Return (x, y) of the center of cell containing provided text 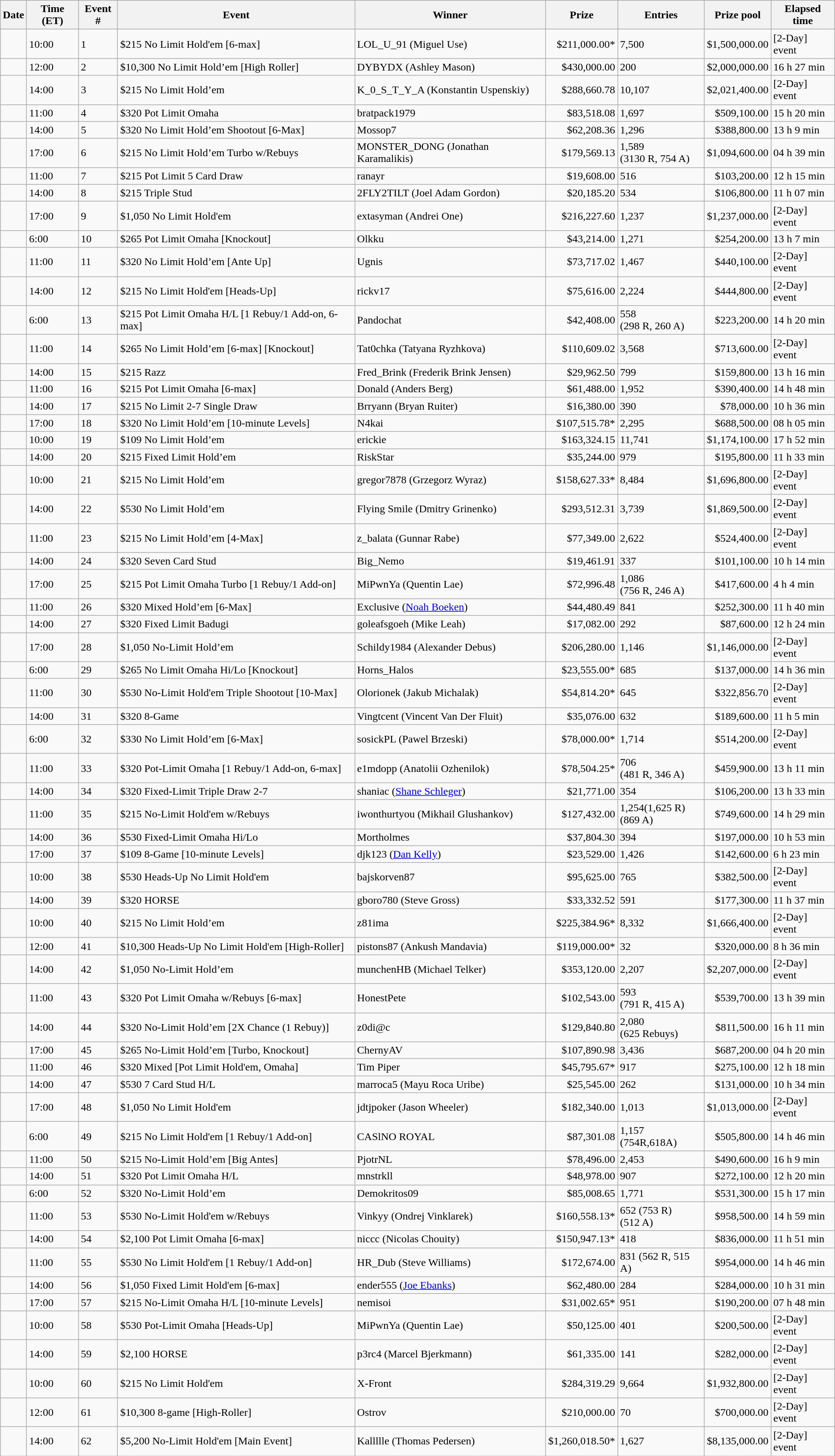
$10,300 Heads-Up No Limit Hold'em [High-Roller] (236, 946)
$811,500.00 (738, 1027)
418 (661, 1239)
401 (661, 1325)
10 h 31 min (803, 1285)
$215 No Limit Hold'em [6-max] (236, 44)
30 (98, 693)
$265 Pot Limit Omaha [Knockout] (236, 239)
nemisoi (450, 1302)
42 (98, 969)
2,622 (661, 538)
$1,094,600.00 (738, 153)
goleafsgoeh (Mike Leah) (450, 624)
1 (98, 44)
$1,146,000.00 (738, 647)
21 (98, 480)
$72,996.48 (582, 584)
$284,000.00 (738, 1285)
HR_Dub (Steve Williams) (450, 1262)
10 h 34 min (803, 1084)
$514,200.00 (738, 739)
$530 Fixed-Limit Omaha Hi/Lo (236, 837)
LOL_U_91 (Miguel Use) (450, 44)
19 (98, 440)
Entries (661, 15)
$19,461.91 (582, 561)
141 (661, 1354)
$215 No Limit Hold'em [1 Rebuy/1 Add-on] (236, 1136)
ChernyAV (450, 1050)
41 (98, 946)
$215 No Limit Hold'em (236, 1383)
951 (661, 1302)
55 (98, 1262)
2,295 (661, 423)
gregor7878 (Grzegorz Wyraz) (450, 480)
$713,600.00 (738, 349)
$252,300.00 (738, 607)
$87,301.08 (582, 1136)
57 (98, 1302)
56 (98, 1285)
14 h 20 min (803, 320)
$215 No-Limit Hold’em [Big Antes] (236, 1159)
292 (661, 624)
$2,021,400.00 (738, 90)
831 (562 R, 515 A) (661, 1262)
Schildy1984 (Alexander Debus) (450, 647)
841 (661, 607)
14 (98, 349)
$215 Pot Limit Omaha Turbo [1 Rebuy/1 Add-on] (236, 584)
2,453 (661, 1159)
$62,480.00 (582, 1285)
3,436 (661, 1050)
28 (98, 647)
1,254(1,625 R)(869 A) (661, 814)
$382,500.00 (738, 877)
$215 Fixed Limit Hold’em (236, 457)
$106,800.00 (738, 193)
$1,260,018.50* (582, 1441)
$197,000.00 (738, 837)
$215 No Limit Hold’em [4-Max] (236, 538)
Brryann (Bryan Ruiter) (450, 406)
24 (98, 561)
$215 Pot Limit Omaha H/L [1 Rebuy/1 Add-on, 6-max] (236, 320)
37 (98, 854)
Mortholmes (450, 837)
$1,666,400.00 (738, 923)
$50,125.00 (582, 1325)
979 (661, 457)
$75,616.00 (582, 291)
$388,800.00 (738, 130)
$700,000.00 (738, 1413)
$293,512.31 (582, 509)
$109 8-Game [10-minute Levels] (236, 854)
$430,000.00 (582, 67)
$20,185.20 (582, 193)
$1,500,000.00 (738, 44)
$8,135,000.00 (738, 1441)
58 (98, 1325)
45 (98, 1050)
$320 No Limit Hold’em Shootout [6-Max] (236, 130)
mnstrkll (450, 1176)
12 (98, 291)
$37,804.30 (582, 837)
$1,174,100.00 (738, 440)
33 (98, 768)
$62,208.36 (582, 130)
$320 Mixed Hold’em [6-Max] (236, 607)
Event (236, 15)
13 (98, 320)
$215 Pot Limit 5 Card Draw (236, 176)
8 h 36 min (803, 946)
200 (661, 67)
DYBYDX (Ashley Mason) (450, 67)
2,207 (661, 969)
Fred_Brink (Frederik Brink Jensen) (450, 372)
RiskStar (450, 457)
$77,349.00 (582, 538)
$29,962.50 (582, 372)
ender555 (Joe Ebanks) (450, 1285)
$282,000.00 (738, 1354)
1,627 (661, 1441)
$539,700.00 (738, 998)
$190,200.00 (738, 1302)
38 (98, 877)
3 (98, 90)
12 h 24 min (803, 624)
$5,200 No-Limit Hold'em [Main Event] (236, 1441)
HonestPete (450, 998)
14 h 29 min (803, 814)
Vingtcent (Vincent Van Der Fluit) (450, 716)
52 (98, 1193)
5 (98, 130)
$524,400.00 (738, 538)
Demokritos09 (450, 1193)
$1,932,800.00 (738, 1383)
$107,515.78* (582, 423)
04 h 20 min (803, 1050)
X-Front (450, 1383)
Olkku (450, 239)
18 (98, 423)
49 (98, 1136)
$48,978.00 (582, 1176)
$129,840.80 (582, 1027)
$440,100.00 (738, 261)
$320 Fixed Limit Badugi (236, 624)
$275,100.00 (738, 1067)
2 (98, 67)
$23,555.00* (582, 670)
$216,227.60 (582, 216)
53 (98, 1216)
907 (661, 1176)
Tim Piper (450, 1067)
$163,324.15 (582, 440)
$254,200.00 (738, 239)
$119,000.00* (582, 946)
2FLY2TILT (Joel Adam Gordon) (450, 193)
$2,100 HORSE (236, 1354)
1,237 (661, 216)
$320,000.00 (738, 946)
$45,795.67* (582, 1067)
Prize pool (738, 15)
$179,569.13 (582, 153)
N4kai (450, 423)
$353,120.00 (582, 969)
Kallllle (Thomas Pedersen) (450, 1441)
917 (661, 1067)
$215 No Limit 2-7 Single Draw (236, 406)
8,332 (661, 923)
iwonthurtyou (Mikhail Glushankov) (450, 814)
337 (661, 561)
$158,627.33* (582, 480)
bajskorven87 (450, 877)
39 (98, 900)
706(481 R, 346 A) (661, 768)
$10,300 No Limit Hold’em [High Roller] (236, 67)
4 (98, 113)
$1,696,800.00 (738, 480)
9,664 (661, 1383)
$390,400.00 (738, 389)
$195,800.00 (738, 457)
1,697 (661, 113)
$490,600.00 (738, 1159)
Time (ET) (53, 15)
08 h 05 min (803, 423)
gboro780 (Steve Gross) (450, 900)
$223,200.00 (738, 320)
$23,529.00 (582, 854)
1,952 (661, 389)
354 (661, 791)
MONSTER_DONG (Jonathan Karamalikis) (450, 153)
54 (98, 1239)
2,080(625 Rebuys) (661, 1027)
685 (661, 670)
7 (98, 176)
$142,600.00 (738, 854)
59 (98, 1354)
$284,319.29 (582, 1383)
1,426 (661, 854)
13 h 39 min (803, 998)
1,146 (661, 647)
$215 Razz (236, 372)
43 (98, 998)
$531,300.00 (738, 1193)
62 (98, 1441)
20 (98, 457)
13 h 33 min (803, 791)
558(298 R, 260 A) (661, 320)
$160,558.13* (582, 1216)
16 h 11 min (803, 1027)
$35,244.00 (582, 457)
$1,050 Fixed Limit Hold'em [6-max] (236, 1285)
$215 No-Limit Hold'em w/Rebuys (236, 814)
$61,335.00 (582, 1354)
1,589(3130 R, 754 A) (661, 153)
390 (661, 406)
1,271 (661, 239)
$459,900.00 (738, 768)
44 (98, 1027)
$958,500.00 (738, 1216)
$215 No-Limit Omaha H/L [10-minute Levels] (236, 1302)
1,157(754R,618A) (661, 1136)
$272,100.00 (738, 1176)
$83,518.08 (582, 113)
$25,545.00 (582, 1084)
$31,002.65* (582, 1302)
erickie (450, 440)
Mossop7 (450, 130)
$509,100.00 (738, 113)
$110,609.02 (582, 349)
$320 No Limit Hold’em [Ante Up] (236, 261)
Flying Smile (Dmitry Grinenko) (450, 509)
$417,600.00 (738, 584)
3,739 (661, 509)
$320 Mixed [Pot Limit Hold'em, Omaha] (236, 1067)
Pandochat (450, 320)
marroca5 (Mayu Roca Uribe) (450, 1084)
extasyman (Andrei One) (450, 216)
$78,000.00* (582, 739)
$54,814.20* (582, 693)
1,771 (661, 1193)
z0di@c (450, 1027)
$172,674.00 (582, 1262)
13 h 7 min (803, 239)
$2,207,000.00 (738, 969)
Donald (Anders Berg) (450, 389)
4 h 4 min (803, 584)
$107,890.98 (582, 1050)
$210,000.00 (582, 1413)
djk123 (Dan Kelly) (450, 854)
11 (98, 261)
$2,000,000.00 (738, 67)
Exclusive (Noah Boeken) (450, 607)
10 h 14 min (803, 561)
$320 Pot Limit Omaha (236, 113)
$101,100.00 (738, 561)
6 (98, 153)
$78,496.00 (582, 1159)
1,086(756 R, 246 A) (661, 584)
23 (98, 538)
$2,100 Pot Limit Omaha [6-max] (236, 1239)
munchenHB (Michael Telker) (450, 969)
$320 Pot-Limit Omaha [1 Rebuy/1 Add-on, 6-max] (236, 768)
10 h 53 min (803, 837)
Big_Nemo (450, 561)
$95,625.00 (582, 877)
$320 Fixed-Limit Triple Draw 2-7 (236, 791)
$320 HORSE (236, 900)
$687,200.00 (738, 1050)
16 h 9 min (803, 1159)
z81ima (450, 923)
$530 Pot-Limit Omaha [Heads-Up] (236, 1325)
15 h 17 min (803, 1193)
652 (753 R)(512 A) (661, 1216)
$137,000.00 (738, 670)
799 (661, 372)
13 h 11 min (803, 768)
$505,800.00 (738, 1136)
10 h 36 min (803, 406)
$103,200.00 (738, 176)
$159,800.00 (738, 372)
516 (661, 176)
$530 No-Limit Hold'em Triple Shootout [10-Max] (236, 693)
$189,600.00 (738, 716)
$78,000.00 (738, 406)
645 (661, 693)
$265 No-Limit Hold’em [Turbo, Knockout] (236, 1050)
$19,608.00 (582, 176)
$61,488.00 (582, 389)
27 (98, 624)
591 (661, 900)
jdtjpoker (Jason Wheeler) (450, 1108)
46 (98, 1067)
$444,800.00 (738, 291)
e1mdopp (Anatolii Ozhenilok) (450, 768)
bratpack1979 (450, 113)
Winner (450, 15)
10 (98, 239)
11,741 (661, 440)
Ostrov (450, 1413)
Date (13, 15)
$320 No-Limit Hold’em [2X Chance (1 Rebuy)] (236, 1027)
11 h 5 min (803, 716)
$320 Seven Card Stud (236, 561)
Event # (98, 15)
rickv17 (450, 291)
ranayr (450, 176)
50 (98, 1159)
$836,000.00 (738, 1239)
$688,500.00 (738, 423)
$320 Pot Limit Omaha w/Rebuys [6-max] (236, 998)
$200,500.00 (738, 1325)
$182,340.00 (582, 1108)
51 (98, 1176)
$109 No Limit Hold’em (236, 440)
$206,280.00 (582, 647)
$21,771.00 (582, 791)
$35,076.00 (582, 716)
pistons87 (Ankush Mandavia) (450, 946)
$265 No Limit Hold’em [6-max] [Knockout] (236, 349)
$131,000.00 (738, 1084)
$215 Triple Stud (236, 193)
3,568 (661, 349)
16 (98, 389)
$10,300 8-game [High-Roller] (236, 1413)
PjotrNL (450, 1159)
10,107 (661, 90)
$749,600.00 (738, 814)
1,296 (661, 130)
$265 No Limit Omaha Hi/Lo [Knockout] (236, 670)
11 h 33 min (803, 457)
31 (98, 716)
$215 Pot Limit Omaha [6-max] (236, 389)
$1,869,500.00 (738, 509)
17 h 52 min (803, 440)
12 h 15 min (803, 176)
$225,384.96* (582, 923)
$43,214.00 (582, 239)
1,714 (661, 739)
$330 No Limit Hold’em [6-Max] (236, 739)
$42,408.00 (582, 320)
Elapsed time (803, 15)
niccc (Nicolas Chouity) (450, 1239)
25 (98, 584)
z_balata (Gunnar Rabe) (450, 538)
Ugnis (450, 261)
394 (661, 837)
284 (661, 1285)
1,013 (661, 1108)
Vinkyy (Ondrej Vinklarek) (450, 1216)
26 (98, 607)
$17,082.00 (582, 624)
15 (98, 372)
$320 No Limit Hold’em [10-minute Levels] (236, 423)
14 h 48 min (803, 389)
8,484 (661, 480)
8 (98, 193)
2,224 (661, 291)
$530 No Limit Hold'em [1 Rebuy/1 Add-on] (236, 1262)
$102,543.00 (582, 998)
$1,237,000.00 (738, 216)
$530 No Limit Hold’em (236, 509)
K_0_S_T_Y_A (Konstantin Uspenskiy) (450, 90)
$530 No-Limit Hold'em w/Rebuys (236, 1216)
$177,300.00 (738, 900)
07 h 48 min (803, 1302)
04 h 39 min (803, 153)
40 (98, 923)
14 h 36 min (803, 670)
$530 Heads-Up No Limit Hold'em (236, 877)
$320 No-Limit Hold’em (236, 1193)
$106,200.00 (738, 791)
shaniac (Shane Schleger) (450, 791)
$44,480.49 (582, 607)
11 h 07 min (803, 193)
p3rc4 (Marcel Bjerkmann) (450, 1354)
15 h 20 min (803, 113)
29 (98, 670)
$73,717.02 (582, 261)
11 h 40 min (803, 607)
47 (98, 1084)
$215 No Limit Hold'em [Heads-Up] (236, 291)
12 h 18 min (803, 1067)
48 (98, 1108)
Olorionek (Jakub Michalak) (450, 693)
$215 No Limit Hold’em Turbo w/Rebuys (236, 153)
14 h 59 min (803, 1216)
35 (98, 814)
1,467 (661, 261)
$320 8-Game (236, 716)
12 h 20 min (803, 1176)
Horns_Halos (450, 670)
34 (98, 791)
$127,432.00 (582, 814)
262 (661, 1084)
$1,013,000.00 (738, 1108)
6 h 23 min (803, 854)
Prize (582, 15)
22 (98, 509)
11 h 37 min (803, 900)
Tat0chka (Tatyana Ryzhkova) (450, 349)
$530 7 Card Stud H/L (236, 1084)
593(791 R, 415 A) (661, 998)
$150,947.13* (582, 1239)
36 (98, 837)
16 h 27 min (803, 67)
7,500 (661, 44)
13 h 16 min (803, 372)
61 (98, 1413)
765 (661, 877)
$78,504.25* (582, 768)
$322,856.70 (738, 693)
534 (661, 193)
$954,000.00 (738, 1262)
17 (98, 406)
$16,380.00 (582, 406)
sosickPL (Pawel Brzeski) (450, 739)
$85,008.65 (582, 1193)
$320 Pot Limit Omaha H/L (236, 1176)
70 (661, 1413)
9 (98, 216)
CASlNO ROYAL (450, 1136)
632 (661, 716)
$33,332.52 (582, 900)
11 h 51 min (803, 1239)
$87,600.00 (738, 624)
13 h 9 min (803, 130)
60 (98, 1383)
$211,000.00* (582, 44)
$288,660.78 (582, 90)
